Detect which cell encompasses the target text, then output its [X, Y] center coordinate. 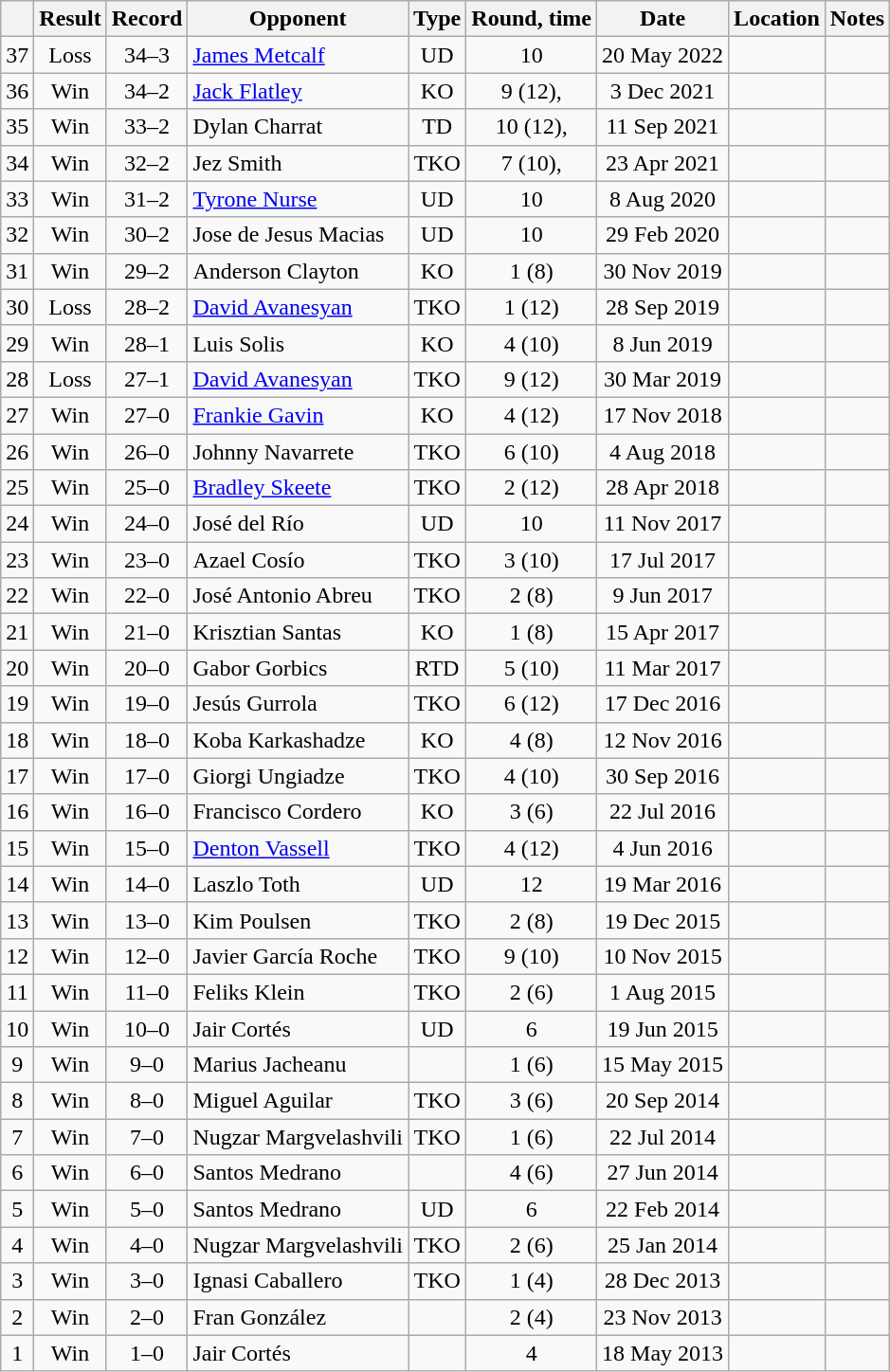
9 (12) [532, 379]
Type [436, 19]
9 [17, 1065]
Kim Poulsen [298, 920]
5–0 [147, 1209]
Opponent [298, 19]
27–0 [147, 415]
28 Apr 2018 [663, 488]
1 (4) [532, 1281]
5 (10) [532, 668]
1 [17, 1353]
23 [17, 560]
32–2 [147, 163]
24–0 [147, 524]
18 [17, 740]
Laszlo Toth [298, 884]
Jesús Gurrola [298, 704]
Feliks Klein [298, 992]
2 (12) [532, 488]
16–0 [147, 812]
19 Dec 2015 [663, 920]
13–0 [147, 920]
33 [17, 199]
21 [17, 632]
RTD [436, 668]
11 Sep 2021 [663, 127]
29 [17, 343]
26–0 [147, 452]
34–3 [147, 55]
22 Jul 2016 [663, 812]
28 Dec 2013 [663, 1281]
Johnny Navarrete [298, 452]
9 (12), [532, 91]
20 Sep 2014 [663, 1101]
31 [17, 271]
22 Feb 2014 [663, 1209]
Marius Jacheanu [298, 1065]
4 Aug 2018 [663, 452]
22–0 [147, 596]
27 [17, 415]
20 [17, 668]
Krisztian Santas [298, 632]
4–0 [147, 1245]
14–0 [147, 884]
3 [17, 1281]
6 (12) [532, 704]
30 Mar 2019 [663, 379]
24 [17, 524]
33–2 [147, 127]
11–0 [147, 992]
25–0 [147, 488]
7 [17, 1137]
17 [17, 776]
Tyrone Nurse [298, 199]
4 (6) [532, 1173]
15 May 2015 [663, 1065]
TD [436, 127]
Date [663, 19]
James Metcalf [298, 55]
17–0 [147, 776]
9 (10) [532, 956]
José Antonio Abreu [298, 596]
19 [17, 704]
36 [17, 91]
1 (12) [532, 307]
Francisco Cordero [298, 812]
Fran González [298, 1317]
1 Aug 2015 [663, 992]
28 [17, 379]
23–0 [147, 560]
28–2 [147, 307]
16 [17, 812]
Anderson Clayton [298, 271]
30 [17, 307]
8 [17, 1101]
15–0 [147, 848]
9–0 [147, 1065]
18 May 2013 [663, 1353]
Record [147, 19]
19–0 [147, 704]
11 Nov 2017 [663, 524]
8–0 [147, 1101]
20 May 2022 [663, 55]
27–1 [147, 379]
3 Dec 2021 [663, 91]
35 [17, 127]
4 (8) [532, 740]
28–1 [147, 343]
25 [17, 488]
Bradley Skeete [298, 488]
37 [17, 55]
19 Jun 2015 [663, 1028]
28 Sep 2019 [663, 307]
18–0 [147, 740]
11 [17, 992]
19 Mar 2016 [663, 884]
Denton Vassell [298, 848]
Luis Solis [298, 343]
Jose de Jesus Macias [298, 235]
22 [17, 596]
8 Aug 2020 [663, 199]
7 (10), [532, 163]
20–0 [147, 668]
José del Río [298, 524]
31–2 [147, 199]
26 [17, 452]
3 (10) [532, 560]
Ignasi Caballero [298, 1281]
1–0 [147, 1353]
8 Jun 2019 [663, 343]
12 Nov 2016 [663, 740]
2–0 [147, 1317]
Gabor Gorbics [298, 668]
Dylan Charrat [298, 127]
Miguel Aguilar [298, 1101]
10–0 [147, 1028]
Notes [857, 19]
Location [777, 19]
32 [17, 235]
14 [17, 884]
Result [70, 19]
23 Nov 2013 [663, 1317]
34 [17, 163]
6 (10) [532, 452]
Javier García Roche [298, 956]
7–0 [147, 1137]
10 Nov 2015 [663, 956]
22 Jul 2014 [663, 1137]
Jack Flatley [298, 91]
Round, time [532, 19]
11 Mar 2017 [663, 668]
13 [17, 920]
2 (4) [532, 1317]
5 [17, 1209]
30–2 [147, 235]
15 [17, 848]
Azael Cosío [298, 560]
Koba Karkashadze [298, 740]
12–0 [147, 956]
10 (12), [532, 127]
34–2 [147, 91]
23 Apr 2021 [663, 163]
30 Nov 2019 [663, 271]
15 Apr 2017 [663, 632]
17 Nov 2018 [663, 415]
3–0 [147, 1281]
29–2 [147, 271]
25 Jan 2014 [663, 1245]
6–0 [147, 1173]
27 Jun 2014 [663, 1173]
Frankie Gavin [298, 415]
9 Jun 2017 [663, 596]
29 Feb 2020 [663, 235]
2 [17, 1317]
30 Sep 2016 [663, 776]
Giorgi Ungiadze [298, 776]
17 Jul 2017 [663, 560]
21–0 [147, 632]
17 Dec 2016 [663, 704]
Jez Smith [298, 163]
4 Jun 2016 [663, 848]
